Find where the given text appears and provide that cell's center as [x, y] coordinate. 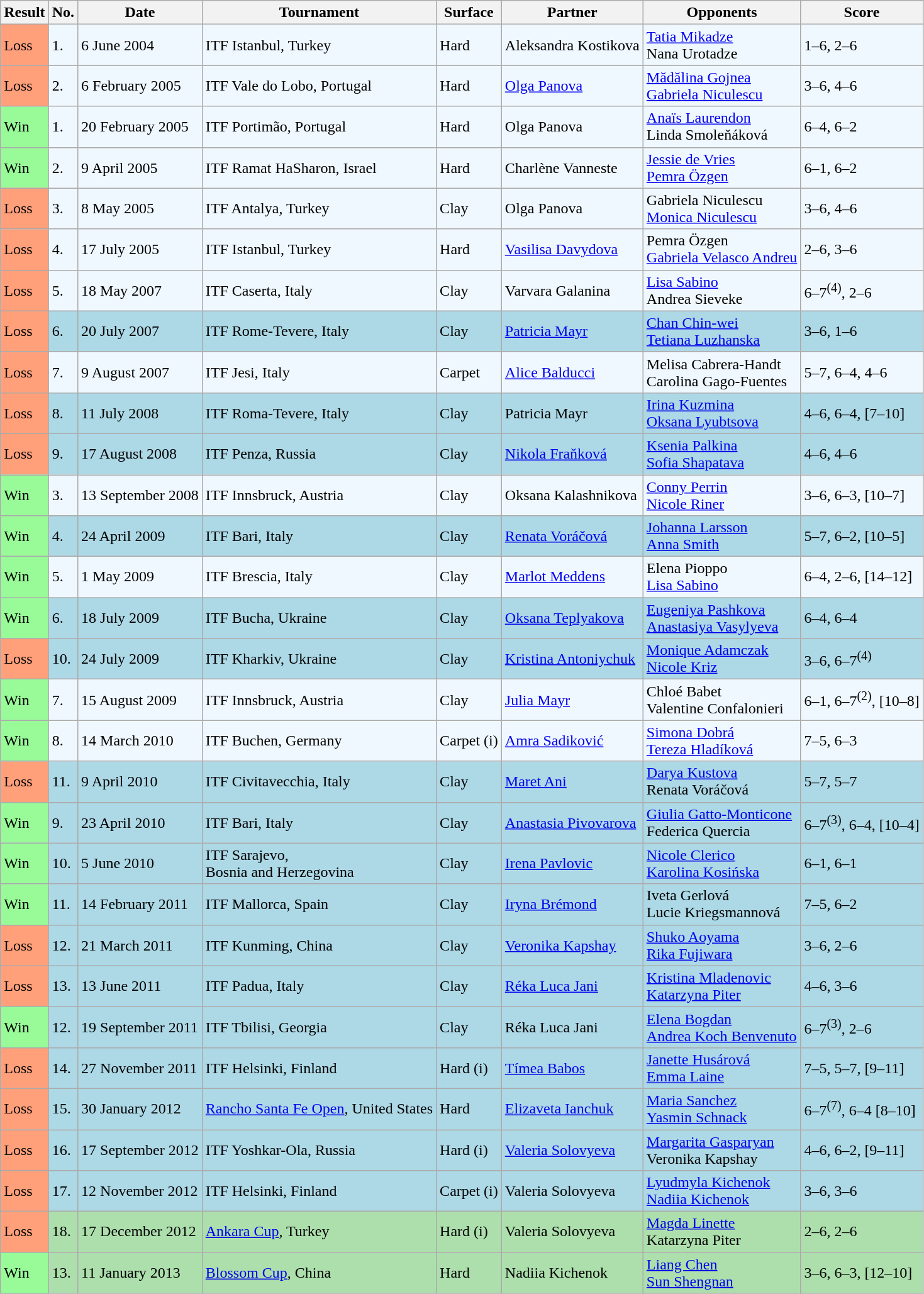
Johanna Larsson Anna Smith [722, 536]
Janette Husárová Emma Laine [722, 1068]
14 February 2011 [140, 905]
Simona Dobrá Tereza Hladíková [722, 741]
Monique Adamczak Nicole Kriz [722, 659]
Melisa Cabrera-Handt Carolina Gago-Fuentes [722, 372]
6–4, 6–4 [862, 618]
7–5, 5–7, [9–11] [862, 1068]
2–6, 2–6 [862, 1232]
Varvara Galanina [572, 291]
Opponents [722, 13]
Tournament [319, 13]
Date [140, 13]
3–6, 6–3, [10–7] [862, 494]
6–1, 6–7(2), [10–8] [862, 700]
Margarita Gasparyan Veronika Kapshay [722, 1150]
9 August 2007 [140, 372]
Blossom Cup, China [319, 1273]
Rancho Santa Fe Open, United States [319, 1108]
8 May 2005 [140, 209]
No. [63, 13]
ITF Ramat HaSharon, Israel [319, 167]
Oksana Kalashnikova [572, 494]
Iryna Brémond [572, 905]
Maret Ani [572, 781]
6–7(3), 6–4, [10–4] [862, 823]
6 June 2004 [140, 45]
Anaïs Laurendon Linda Smoleňáková [722, 127]
Partner [572, 13]
ITF Mallorca, Spain [319, 905]
13 June 2011 [140, 986]
12 November 2012 [140, 1191]
9 April 2010 [140, 781]
Eugeniya Pashkova Anastasiya Vasylyeva [722, 618]
Giulia Gatto-Monticone Federica Quercia [722, 823]
Elena Pioppo Lisa Sabino [722, 577]
Renata Voráčová [572, 536]
Pemra Özgen Gabriela Velasco Andreu [722, 249]
Mădălina Gojnea Gabriela Niculescu [722, 86]
24 July 2009 [140, 659]
Shuko Aoyama Rika Fujiwara [722, 945]
Ksenia Palkina Sofia Shapatava [722, 454]
15. [63, 1108]
14 March 2010 [140, 741]
6–4, 2–6, [14–12] [862, 577]
16. [63, 1150]
21 March 2011 [140, 945]
Elena Bogdan Andrea Koch Benvenuto [722, 1027]
14. [63, 1068]
27 November 2011 [140, 1068]
18 May 2007 [140, 291]
Tatia Mikadze Nana Urotadze [722, 45]
Kristina Antoniychuk [572, 659]
Aleksandra Kostikova [572, 45]
9 April 2005 [140, 167]
4–6, 6–2, [9–11] [862, 1150]
3–6, 6–3, [12–10] [862, 1273]
ITF Vale do Lobo, Portugal [319, 86]
5–7, 6–2, [10–5] [862, 536]
ITF Jesi, Italy [319, 372]
24 April 2009 [140, 536]
Lyudmyla Kichenok Nadiia Kichenok [722, 1191]
Lisa Sabino Andrea Sieveke [722, 291]
ITF Kharkiv, Ukraine [319, 659]
Jessie de Vries Pemra Özgen [722, 167]
ITF Padua, Italy [319, 986]
13 September 2008 [140, 494]
ITF Roma-Tevere, Italy [319, 413]
ITF Bucha, Ukraine [319, 618]
Chloé Babet Valentine Confalonieri [722, 700]
6–1, 6–2 [862, 167]
ITF Tbilisi, Georgia [319, 1027]
Vasilisa Davydova [572, 249]
19 September 2011 [140, 1027]
Ankara Cup, Turkey [319, 1232]
ITF Antalya, Turkey [319, 209]
Anastasia Pivovarova [572, 823]
Amra Sadiković [572, 741]
Alice Balducci [572, 372]
Veronika Kapshay [572, 945]
15 August 2009 [140, 700]
Carpet [469, 372]
Darya Kustova Renata Voráčová [722, 781]
20 February 2005 [140, 127]
17 July 2005 [140, 249]
Oksana Teplyakova [572, 618]
6–7(7), 6–4 [8–10] [862, 1108]
ITF Brescia, Italy [319, 577]
Tímea Babos [572, 1068]
Gabriela Niculescu Monica Niculescu [722, 209]
17 August 2008 [140, 454]
Nadiia Kichenok [572, 1273]
3–6, 6–7(4) [862, 659]
5 June 2010 [140, 863]
ITF Civitavecchia, Italy [319, 781]
6 February 2005 [140, 86]
ITF Kunming, China [319, 945]
17 December 2012 [140, 1232]
Elizaveta Ianchuk [572, 1108]
6–4, 6–2 [862, 127]
Marlot Meddens [572, 577]
3–6, 1–6 [862, 331]
20 July 2007 [140, 331]
4–6, 3–6 [862, 986]
6–7(3), 2–6 [862, 1027]
ITF Yoshkar-Ola, Russia [319, 1150]
4–6, 4–6 [862, 454]
4–6, 6–4, [7–10] [862, 413]
Score [862, 13]
11 July 2008 [140, 413]
1 May 2009 [140, 577]
ITF Penza, Russia [319, 454]
6–1, 6–1 [862, 863]
3–6, 3–6 [862, 1191]
ITF Portimão, Portugal [319, 127]
17 September 2012 [140, 1150]
6–7(4), 2–6 [862, 291]
18. [63, 1232]
3–6, 2–6 [862, 945]
1–6, 2–6 [862, 45]
17. [63, 1191]
Result [25, 13]
Charlène Vanneste [572, 167]
Magda Linette Katarzyna Piter [722, 1232]
7–5, 6–2 [862, 905]
Conny Perrin Nicole Riner [722, 494]
Irina Kuzmina Oksana Lyubtsova [722, 413]
18 July 2009 [140, 618]
Surface [469, 13]
Maria Sanchez Yasmin Schnack [722, 1108]
Liang Chen Sun Shengnan [722, 1273]
Iveta Gerlová Lucie Kriegsmannová [722, 905]
Nicole Clerico Karolina Kosińska [722, 863]
ITF Caserta, Italy [319, 291]
ITF Rome-Tevere, Italy [319, 331]
5–7, 5–7 [862, 781]
ITF Buchen, Germany [319, 741]
Nikola Fraňková [572, 454]
Julia Mayr [572, 700]
23 April 2010 [140, 823]
Chan Chin-wei Tetiana Luzhanska [722, 331]
Irena Pavlovic [572, 863]
7–5, 6–3 [862, 741]
2–6, 3–6 [862, 249]
30 January 2012 [140, 1108]
5–7, 6–4, 4–6 [862, 372]
Kristina Mladenovic Katarzyna Piter [722, 986]
ITF Sarajevo, Bosnia and Herzegovina [319, 863]
11 January 2013 [140, 1273]
